Find where the given text appears and provide that cell's center as [x, y] coordinate. 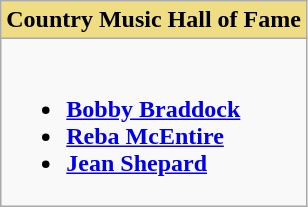
Bobby BraddockReba McEntireJean Shepard [154, 122]
Country Music Hall of Fame [154, 20]
